Detect which cell encompasses the target text, then output its [x, y] center coordinate. 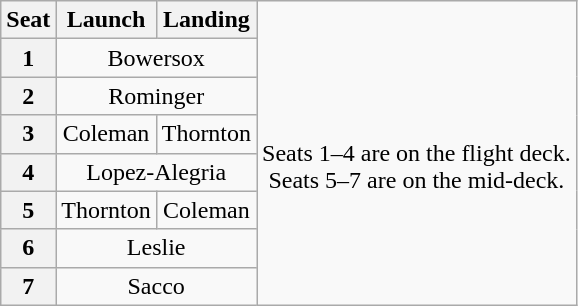
1 [28, 58]
Seat [28, 20]
4 [28, 172]
6 [28, 248]
2 [28, 96]
Leslie [156, 248]
7 [28, 286]
3 [28, 134]
5 [28, 210]
Bowersox [156, 58]
Seats 1–4 are on the flight deck.Seats 5–7 are on the mid-deck. [417, 153]
Lopez-Alegria [156, 172]
Landing [206, 20]
Sacco [156, 286]
Launch [106, 20]
Rominger [156, 96]
